Locate the cell with the specified text and output its [x, y] center coordinate. 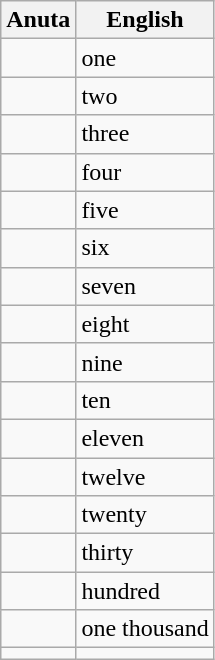
one [145, 58]
seven [145, 286]
eleven [145, 438]
six [145, 248]
three [145, 134]
Anuta [38, 20]
four [145, 172]
English [145, 20]
hundred [145, 591]
nine [145, 362]
twelve [145, 477]
thirty [145, 553]
eight [145, 324]
two [145, 96]
ten [145, 400]
five [145, 210]
twenty [145, 515]
one thousand [145, 629]
